Capture the cell that displays the provided text and extract its (X, Y) central coordinate. 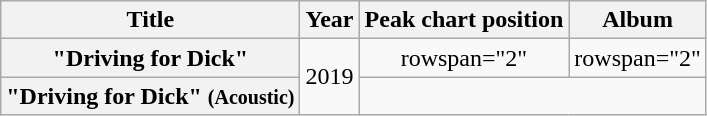
Title (150, 20)
"Driving for Dick" (Acoustic) (150, 96)
Album (638, 20)
Peak chart position (464, 20)
Year (330, 20)
2019 (330, 77)
"Driving for Dick" (150, 58)
